Pinpoint the cell where the given text exists, returning its [X, Y] midpoint coordinate. 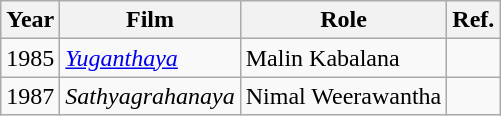
Nimal Weerawantha [344, 96]
Role [344, 20]
Yuganthaya [150, 58]
Malin Kabalana [344, 58]
Sathyagrahanaya [150, 96]
Film [150, 20]
1985 [30, 58]
1987 [30, 96]
Year [30, 20]
Ref. [474, 20]
